Pinpoint the cell where the given text exists, returning its [X, Y] midpoint coordinate. 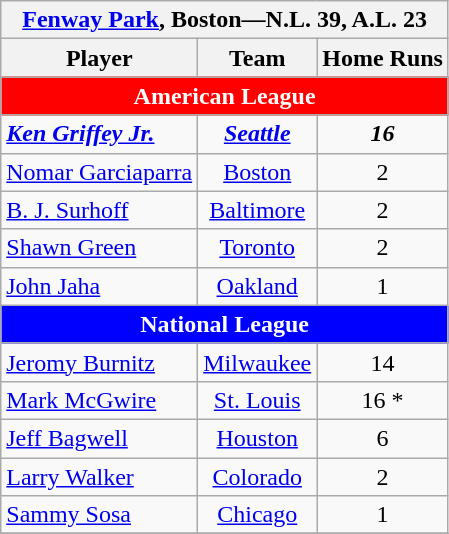
Jeff Bagwell [100, 438]
Toronto [258, 248]
Houston [258, 438]
St. Louis [258, 400]
Boston [258, 172]
American League [225, 96]
Jeromy Burnitz [100, 362]
Fenway Park, Boston—N.L. 39, A.L. 23 [225, 20]
Oakland [258, 286]
Mark McGwire [100, 400]
14 [383, 362]
National League [225, 324]
Larry Walker [100, 477]
Ken Griffey Jr. [100, 134]
6 [383, 438]
Team [258, 58]
Nomar Garciaparra [100, 172]
16 [383, 134]
John Jaha [100, 286]
Shawn Green [100, 248]
Baltimore [258, 210]
Seattle [258, 134]
Sammy Sosa [100, 515]
Chicago [258, 515]
16 * [383, 400]
Home Runs [383, 58]
Colorado [258, 477]
Milwaukee [258, 362]
Player [100, 58]
B. J. Surhoff [100, 210]
